Identify which cell holds the provided text, then report its (x, y) central coordinate. 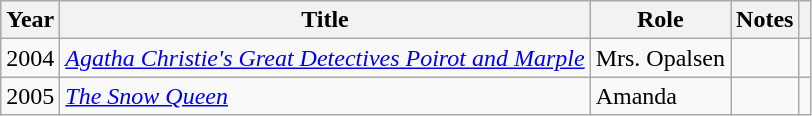
Notes (765, 20)
Mrs. Opalsen (660, 58)
The Snow Queen (325, 96)
Year (30, 20)
2005 (30, 96)
Title (325, 20)
Agatha Christie's Great Detectives Poirot and Marple (325, 58)
2004 (30, 58)
Role (660, 20)
Amanda (660, 96)
